For the text-containing cell, return its midpoint in (X, Y) coordinate format. 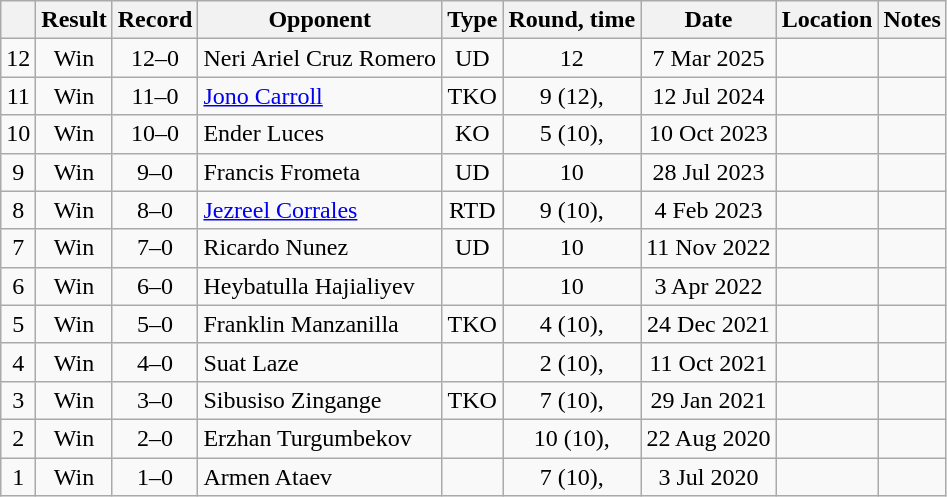
11 Nov 2022 (709, 248)
4 (18, 362)
3–0 (155, 400)
9 (12), (572, 96)
Ender Luces (320, 134)
Franklin Manzanilla (320, 324)
Sibusiso Zingange (320, 400)
10–0 (155, 134)
1 (18, 477)
Francis Frometa (320, 172)
24 Dec 2021 (709, 324)
5 (18, 324)
6 (18, 286)
11 (18, 96)
KO (472, 134)
5–0 (155, 324)
Date (709, 20)
7 (18, 248)
4 Feb 2023 (709, 210)
Erzhan Turgumbekov (320, 438)
12–0 (155, 58)
2 (18, 438)
2–0 (155, 438)
4–0 (155, 362)
Neri Ariel Cruz Romero (320, 58)
22 Aug 2020 (709, 438)
1–0 (155, 477)
3 Apr 2022 (709, 286)
10 Oct 2023 (709, 134)
Result (74, 20)
9 (18, 172)
29 Jan 2021 (709, 400)
11 Oct 2021 (709, 362)
3 (18, 400)
7–0 (155, 248)
Type (472, 20)
Opponent (320, 20)
2 (10), (572, 362)
Record (155, 20)
6–0 (155, 286)
28 Jul 2023 (709, 172)
3 Jul 2020 (709, 477)
5 (10), (572, 134)
Suat Laze (320, 362)
Round, time (572, 20)
Location (827, 20)
Jezreel Corrales (320, 210)
12 Jul 2024 (709, 96)
Notes (912, 20)
Ricardo Nunez (320, 248)
Armen Ataev (320, 477)
7 Mar 2025 (709, 58)
9–0 (155, 172)
RTD (472, 210)
11–0 (155, 96)
8–0 (155, 210)
Jono Carroll (320, 96)
8 (18, 210)
4 (10), (572, 324)
Heybatulla Hajialiyev (320, 286)
10 (10), (572, 438)
9 (10), (572, 210)
